Return (x, y) of the center of cell containing provided text 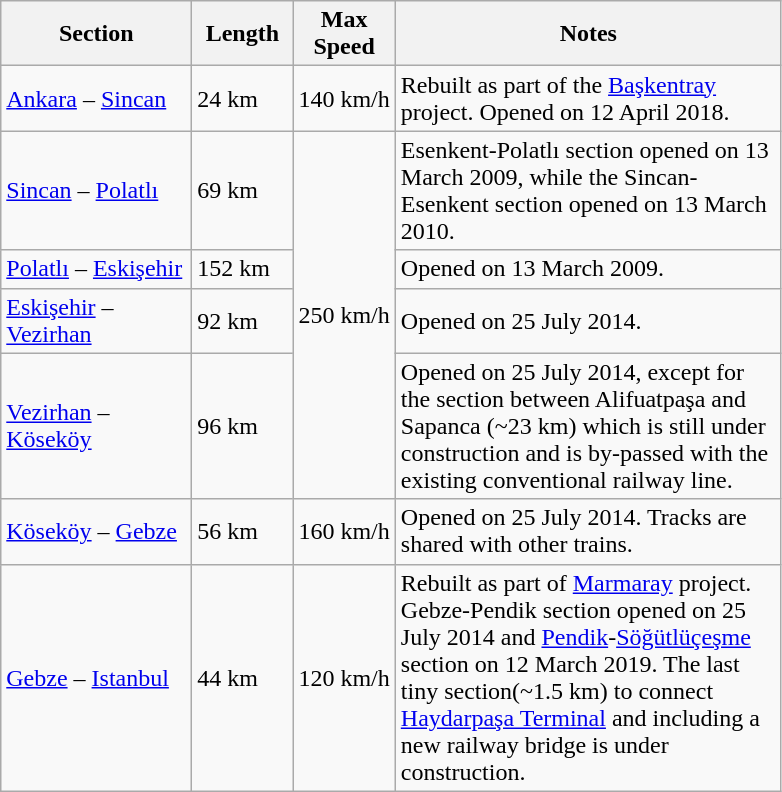
160 km/h (344, 532)
Vezirhan – Köseköy (96, 426)
96 km (242, 426)
140 km/h (344, 98)
69 km (242, 190)
Opened on 25 July 2014. (588, 320)
250 km/h (344, 315)
92 km (242, 320)
56 km (242, 532)
Eskişehir – Vezirhan (96, 320)
Section (96, 34)
Opened on 13 March 2009. (588, 269)
Max Speed (344, 34)
Notes (588, 34)
Esenkent-Polatlı section opened on 13 March 2009, while the Sincan-Esenkent section opened on 13 March 2010. (588, 190)
Ankara – Sincan (96, 98)
24 km (242, 98)
152 km (242, 269)
Opened on 25 July 2014. Tracks are shared with other trains. (588, 532)
44 km (242, 678)
120 km/h (344, 678)
Polatlı – Eskişehir (96, 269)
Length (242, 34)
Rebuilt as part of the Başkentray project. Opened on 12 April 2018. (588, 98)
Gebze – Istanbul (96, 678)
Sincan – Polatlı (96, 190)
Köseköy – Gebze (96, 532)
